Detect which cell encompasses the target text, then output its [x, y] center coordinate. 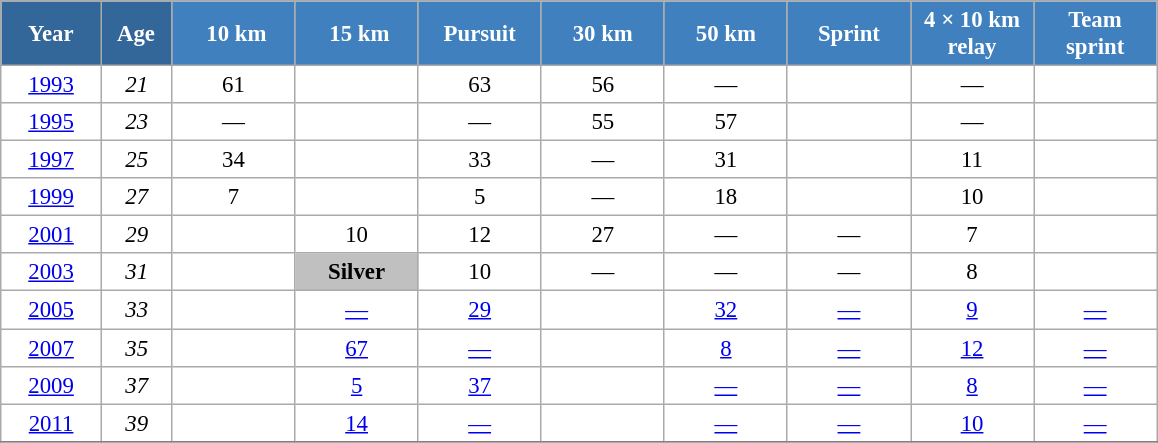
Team sprint [1096, 34]
Year [52, 34]
18 [726, 197]
61 [234, 85]
55 [602, 122]
2005 [52, 310]
63 [480, 85]
67 [356, 348]
2003 [52, 273]
35 [136, 348]
50 km [726, 34]
10 km [234, 34]
1995 [52, 122]
34 [234, 160]
2001 [52, 235]
4 × 10 km relay [972, 34]
57 [726, 122]
Age [136, 34]
32 [726, 310]
Sprint [848, 34]
39 [136, 423]
Pursuit [480, 34]
2011 [52, 423]
1999 [52, 197]
14 [356, 423]
2007 [52, 348]
Silver [356, 273]
56 [602, 85]
21 [136, 85]
2009 [52, 385]
1993 [52, 85]
23 [136, 122]
11 [972, 160]
1997 [52, 160]
25 [136, 160]
9 [972, 310]
15 km [356, 34]
30 km [602, 34]
